Provide the (X, Y) coordinate of the cell's center where the given text is located.  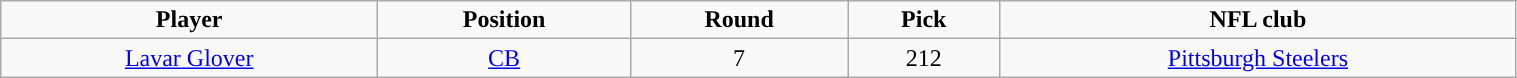
Round (740, 20)
Position (504, 20)
Player (190, 20)
7 (740, 58)
NFL club (1258, 20)
Pittsburgh Steelers (1258, 58)
CB (504, 58)
Lavar Glover (190, 58)
212 (924, 58)
Pick (924, 20)
